Return the [x, y] coordinate for the center point of the cell that contains the specified text.  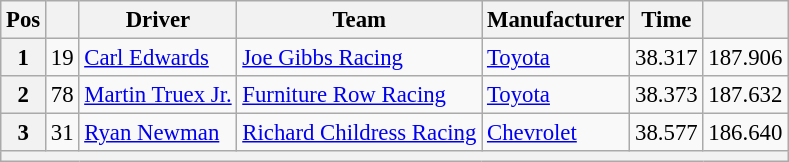
Ryan Newman [158, 133]
Manufacturer [556, 20]
186.640 [746, 133]
Time [666, 20]
Team [360, 20]
Carl Edwards [158, 58]
78 [62, 95]
38.577 [666, 133]
38.373 [666, 95]
3 [24, 133]
Richard Childress Racing [360, 133]
Pos [24, 20]
Chevrolet [556, 133]
2 [24, 95]
187.906 [746, 58]
31 [62, 133]
Furniture Row Racing [360, 95]
187.632 [746, 95]
38.317 [666, 58]
Driver [158, 20]
Joe Gibbs Racing [360, 58]
19 [62, 58]
Martin Truex Jr. [158, 95]
1 [24, 58]
